Return (X, Y) of the center of cell containing provided text 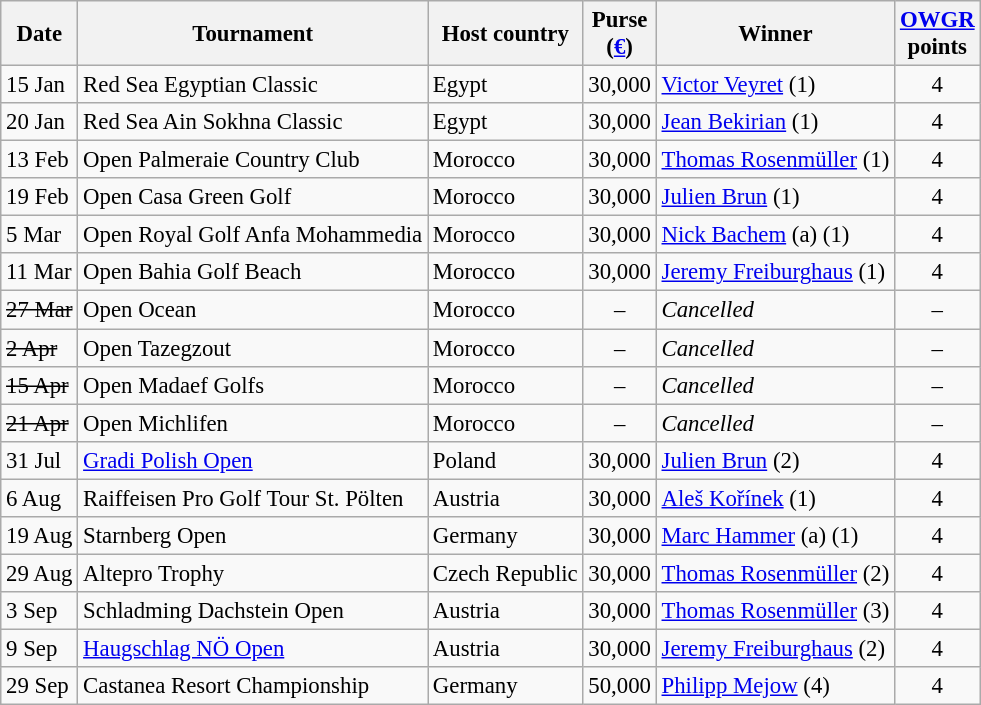
19 Feb (40, 197)
Red Sea Egyptian Classic (253, 85)
Czech Republic (506, 573)
15 Apr (40, 385)
Purse(€) (620, 34)
31 Jul (40, 460)
Thomas Rosenmüller (1) (775, 160)
27 Mar (40, 310)
Victor Veyret (1) (775, 85)
Philipp Mejow (4) (775, 686)
Open Ocean (253, 310)
Tournament (253, 34)
Aleš Kořínek (1) (775, 498)
13 Feb (40, 160)
Jean Bekirian (1) (775, 122)
Poland (506, 460)
Raiffeisen Pro Golf Tour St. Pölten (253, 498)
Haugschlag NÖ Open (253, 648)
5 Mar (40, 235)
Open Michlifen (253, 423)
19 Aug (40, 536)
6 Aug (40, 498)
Open Tazegzout (253, 348)
Open Royal Golf Anfa Mohammedia (253, 235)
15 Jan (40, 85)
29 Sep (40, 686)
Open Casa Green Golf (253, 197)
Altepro Trophy (253, 573)
29 Aug (40, 573)
Thomas Rosenmüller (2) (775, 573)
Julien Brun (1) (775, 197)
Red Sea Ain Sokhna Classic (253, 122)
Jeremy Freiburghaus (1) (775, 273)
Nick Bachem (a) (1) (775, 235)
Host country (506, 34)
Jeremy Freiburghaus (2) (775, 648)
Gradi Polish Open (253, 460)
11 Mar (40, 273)
Date (40, 34)
Marc Hammer (a) (1) (775, 536)
50,000 (620, 686)
Open Palmeraie Country Club (253, 160)
Schladming Dachstein Open (253, 611)
Castanea Resort Championship (253, 686)
Julien Brun (2) (775, 460)
Starnberg Open (253, 536)
Winner (775, 34)
3 Sep (40, 611)
OWGRpoints (938, 34)
Open Madaef Golfs (253, 385)
21 Apr (40, 423)
9 Sep (40, 648)
2 Apr (40, 348)
Thomas Rosenmüller (3) (775, 611)
20 Jan (40, 122)
Open Bahia Golf Beach (253, 273)
